Return (X, Y) of the center of cell containing provided text 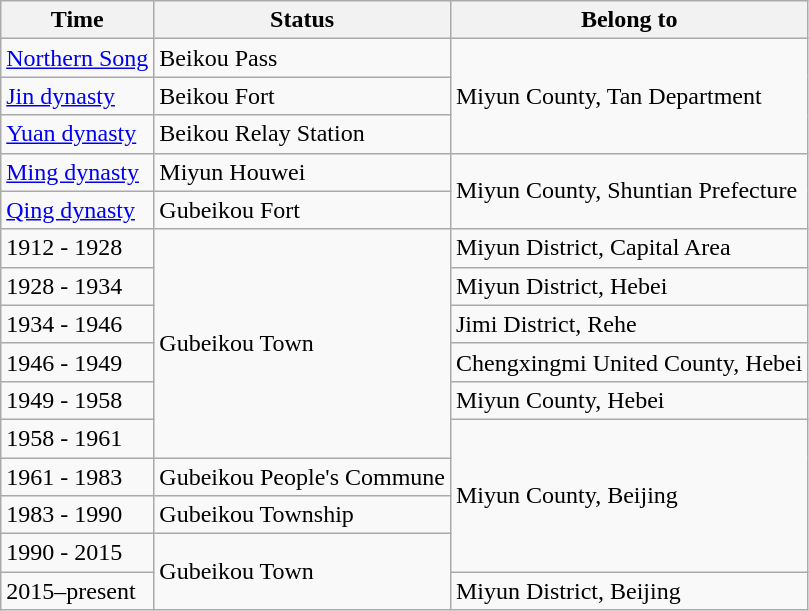
Miyun District, Beijing (628, 591)
Jimi District, Rehe (628, 324)
1934 - 1946 (78, 324)
Yuan dynasty (78, 134)
1958 - 1961 (78, 438)
Gubeikou Fort (302, 210)
Miyun County, Shuntian Prefecture (628, 191)
Miyun County, Hebei (628, 400)
Belong to (628, 20)
Miyun County, Tan Department (628, 96)
Time (78, 20)
1928 - 1934 (78, 286)
Status (302, 20)
1949 - 1958 (78, 400)
Beikou Relay Station (302, 134)
Beikou Fort (302, 96)
Beikou Pass (302, 58)
Miyun District, Capital Area (628, 248)
1961 - 1983 (78, 477)
Ming dynasty (78, 172)
Qing dynasty (78, 210)
Northern Song (78, 58)
Miyun County, Beijing (628, 495)
1990 - 2015 (78, 553)
Miyun Houwei (302, 172)
Miyun District, Hebei (628, 286)
1983 - 1990 (78, 515)
Chengxingmi United County, Hebei (628, 362)
Jin dynasty (78, 96)
1946 - 1949 (78, 362)
1912 - 1928 (78, 248)
Gubeikou Township (302, 515)
Gubeikou People's Commune (302, 477)
2015–present (78, 591)
